Detect which cell encompasses the target text, then output its [X, Y] center coordinate. 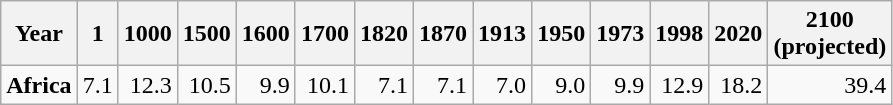
9.0 [562, 85]
12.9 [680, 85]
12.3 [148, 85]
Africa [39, 85]
10.1 [324, 85]
1998 [680, 34]
1 [98, 34]
2020 [738, 34]
Year [39, 34]
1973 [620, 34]
1600 [266, 34]
1870 [442, 34]
1913 [502, 34]
18.2 [738, 85]
1700 [324, 34]
2100(projected) [830, 34]
1950 [562, 34]
1500 [206, 34]
1820 [384, 34]
10.5 [206, 85]
39.4 [830, 85]
7.0 [502, 85]
1000 [148, 34]
